Return the (X, Y) coordinate for the center point of the cell that contains the specified text.  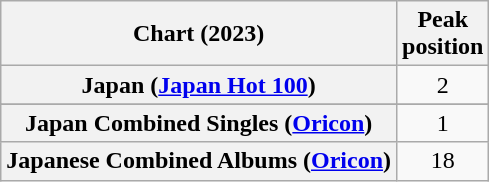
Peakposition (443, 34)
Japanese Combined Albums (Oricon) (199, 161)
Japan Combined Singles (Oricon) (199, 123)
1 (443, 123)
Japan (Japan Hot 100) (199, 85)
2 (443, 85)
Chart (2023) (199, 34)
18 (443, 161)
